For the text-containing cell, return its midpoint in (x, y) coordinate format. 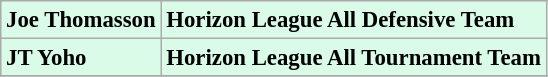
Horizon League All Tournament Team (354, 58)
Joe Thomasson (81, 20)
Horizon League All Defensive Team (354, 20)
JT Yoho (81, 58)
